Extract the (X, Y) coordinate from the center of the cell holding the provided text.  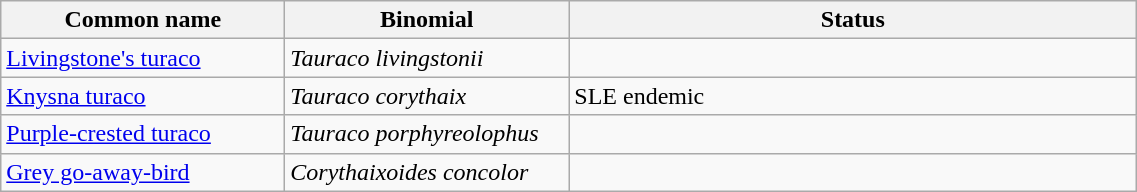
Corythaixoides concolor (427, 172)
Binomial (427, 20)
Grey go-away-bird (143, 172)
Tauraco corythaix (427, 96)
Livingstone's turaco (143, 58)
Common name (143, 20)
Tauraco porphyreolophus (427, 134)
Tauraco livingstonii (427, 58)
Purple-crested turaco (143, 134)
Knysna turaco (143, 96)
SLE endemic (853, 96)
Status (853, 20)
